Find where the given text appears and provide that cell's center as [x, y] coordinate. 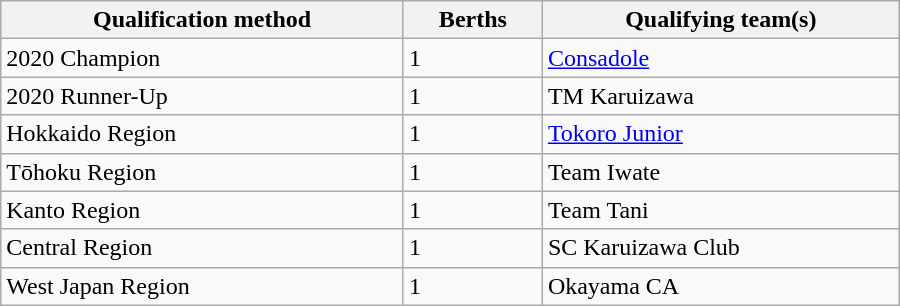
TM Karuizawa [720, 96]
2020 Runner-Up [202, 96]
Tokoro Junior [720, 134]
Team Tani [720, 210]
Berths [472, 20]
Okayama CA [720, 286]
Central Region [202, 248]
2020 Champion [202, 58]
Consadole [720, 58]
Tōhoku Region [202, 172]
Team Iwate [720, 172]
Hokkaido Region [202, 134]
Qualification method [202, 20]
West Japan Region [202, 286]
SC Karuizawa Club [720, 248]
Kanto Region [202, 210]
Qualifying team(s) [720, 20]
